Return the (X, Y) coordinate for the center point of the cell that contains the specified text.  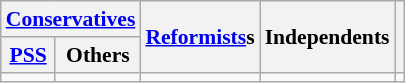
PSS (28, 55)
Independents (328, 36)
Reformistss (200, 36)
Conservatives (71, 19)
Others (98, 55)
